Provide the (X, Y) coordinate of the cell's center where the given text is located.  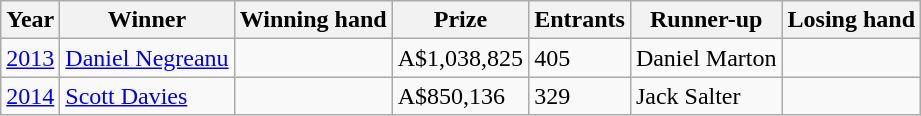
Entrants (580, 20)
Prize (460, 20)
Daniel Marton (706, 58)
2014 (30, 96)
Runner-up (706, 20)
Losing hand (851, 20)
Year (30, 20)
Scott Davies (147, 96)
Winner (147, 20)
329 (580, 96)
Winning hand (313, 20)
2013 (30, 58)
Jack Salter (706, 96)
405 (580, 58)
A$850,136 (460, 96)
Daniel Negreanu (147, 58)
A$1,038,825 (460, 58)
